Detect which cell encompasses the target text, then output its (X, Y) center coordinate. 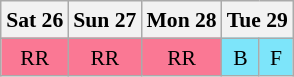
Sat 26 (34, 20)
B (240, 56)
Mon 28 (181, 20)
Tue 29 (258, 20)
F (276, 56)
Sun 27 (104, 20)
